Capture the cell that displays the provided text and extract its (x, y) central coordinate. 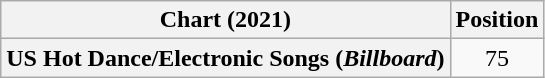
Position (497, 20)
75 (497, 58)
Chart (2021) (226, 20)
US Hot Dance/Electronic Songs (Billboard) (226, 58)
